Find where the given text appears and provide that cell's center as [X, Y] coordinate. 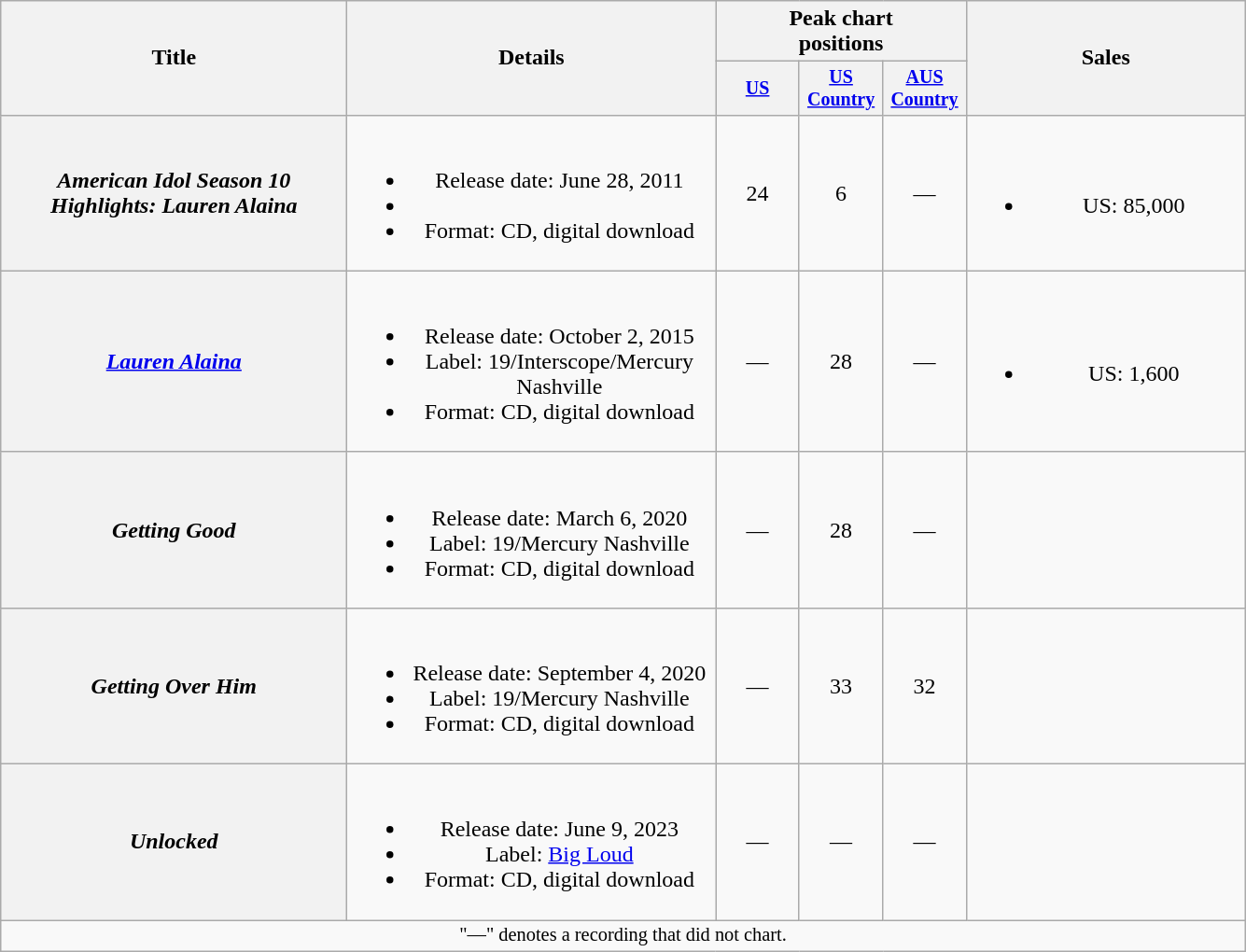
32 [924, 685]
Release date: March 6, 2020Label: 19/Mercury NashvilleFormat: CD, digital download [532, 530]
American Idol Season 10Highlights: Lauren Alaina [174, 192]
AUS Country [924, 88]
Sales [1105, 58]
Peak chartpositions [841, 32]
Getting Over Him [174, 685]
Details [532, 58]
Title [174, 58]
Release date: June 28, 2011Format: CD, digital download [532, 192]
Getting Good [174, 530]
US [758, 88]
Release date: October 2, 2015Label: 19/Interscope/Mercury NashvilleFormat: CD, digital download [532, 361]
Unlocked [174, 842]
US Country [840, 88]
US: 1,600 [1105, 361]
US: 85,000 [1105, 192]
Release date: September 4, 2020Label: 19/Mercury NashvilleFormat: CD, digital download [532, 685]
24 [758, 192]
"—" denotes a recording that did not chart. [623, 936]
6 [840, 192]
Lauren Alaina [174, 361]
Release date: June 9, 2023Label: Big LoudFormat: CD, digital download [532, 842]
33 [840, 685]
